Return the [X, Y] coordinate for the center point of the cell that contains the specified text.  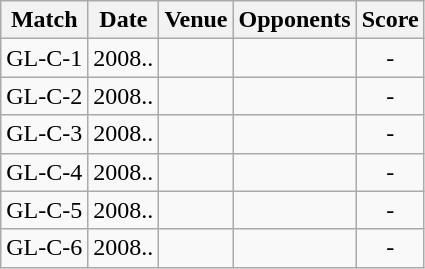
GL-C-1 [44, 58]
GL-C-4 [44, 172]
Match [44, 20]
GL-C-5 [44, 210]
Opponents [294, 20]
Date [124, 20]
Venue [196, 20]
GL-C-6 [44, 248]
GL-C-2 [44, 96]
Score [390, 20]
GL-C-3 [44, 134]
